Output the (X, Y) coordinate of the center of the cell containing the given text.  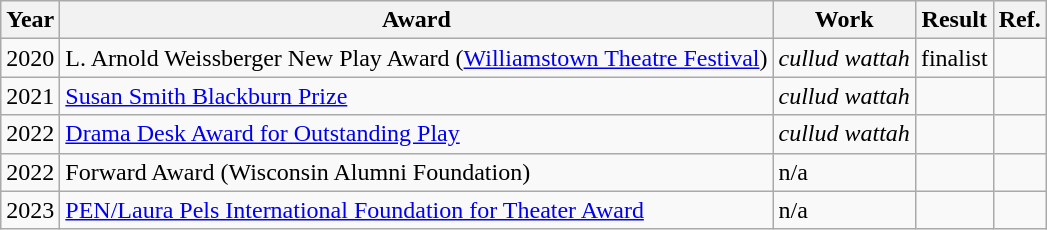
Work (844, 20)
Drama Desk Award for Outstanding Play (416, 134)
Year (30, 20)
PEN/Laura Pels International Foundation for Theater Award (416, 210)
Ref. (1020, 20)
Result (954, 20)
L. Arnold Weissberger New Play Award (Williamstown Theatre Festival) (416, 58)
finalist (954, 58)
Susan Smith Blackburn Prize (416, 96)
2020 (30, 58)
2023 (30, 210)
Forward Award (Wisconsin Alumni Foundation) (416, 172)
2021 (30, 96)
Award (416, 20)
